Output the (X, Y) coordinate of the center of the cell containing the given text.  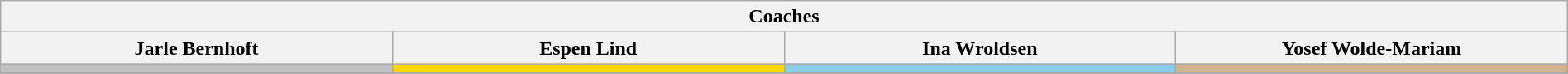
Ina Wroldsen (980, 48)
Yosef Wolde-Mariam (1372, 48)
Jarle Bernhoft (197, 48)
Coaches (784, 17)
Espen Lind (588, 48)
